Extract the [x, y] coordinate from the center of the cell holding the provided text.  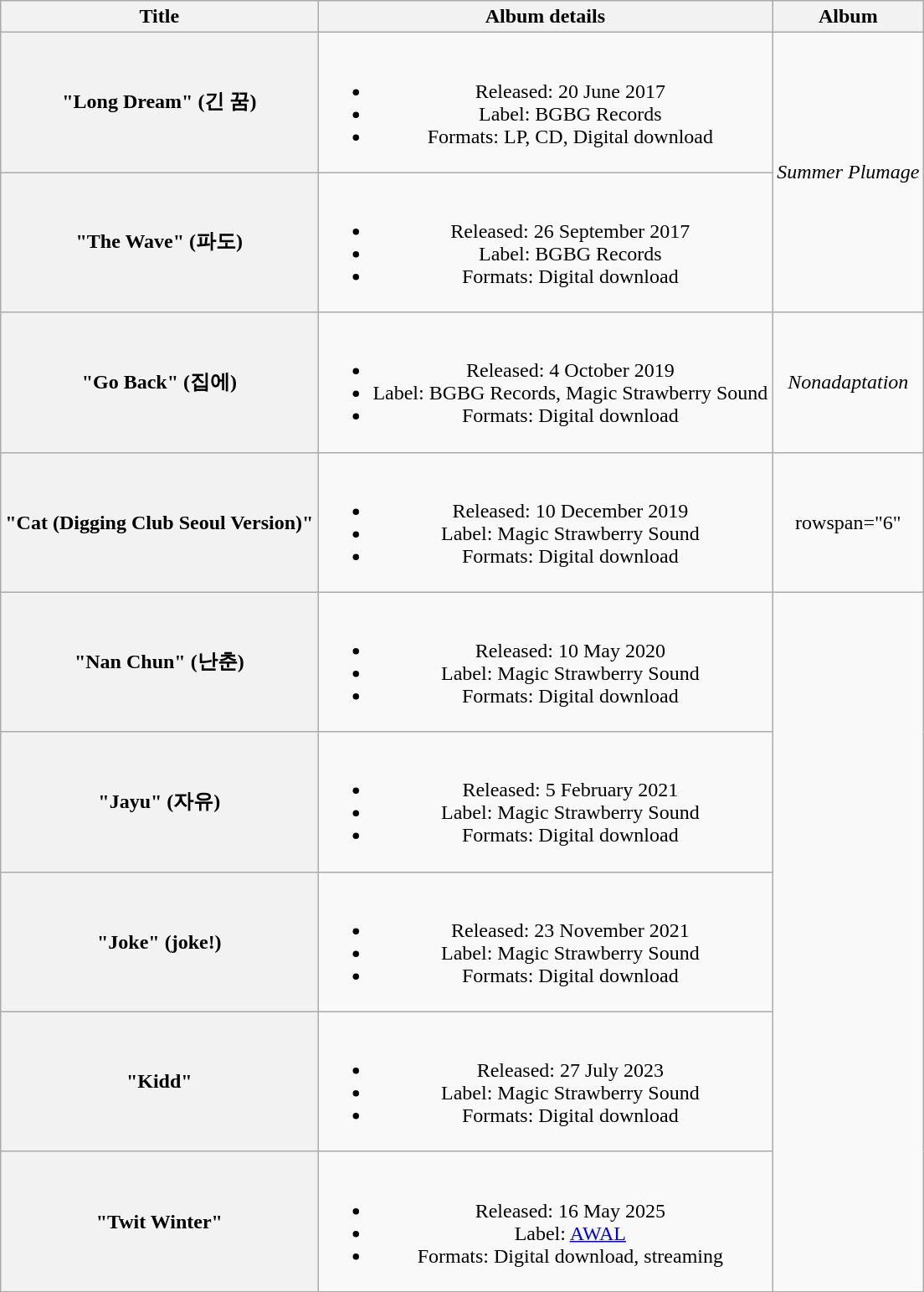
"Jayu" (자유) [159, 802]
"Kidd" [159, 1082]
Released: 16 May 2025Label: AWALFormats: Digital download, streaming [546, 1221]
Album details [546, 17]
Released: 27 July 2023Label: Magic Strawberry SoundFormats: Digital download [546, 1082]
Released: 4 October 2019Label: BGBG Records, Magic Strawberry SoundFormats: Digital download [546, 382]
Title [159, 17]
Album [849, 17]
Released: 26 September 2017Label: BGBG RecordsFormats: Digital download [546, 243]
Released: 23 November 2021Label: Magic Strawberry SoundFormats: Digital download [546, 941]
Released: 10 December 2019Label: Magic Strawberry SoundFormats: Digital download [546, 522]
"Joke" (joke!) [159, 941]
"Go Back" (집에) [159, 382]
"Long Dream" (긴 꿈) [159, 102]
Released: 10 May 2020Label: Magic Strawberry SoundFormats: Digital download [546, 661]
Summer Plumage [849, 172]
"Nan Chun" (난춘) [159, 661]
"Cat (Digging Club Seoul Version)" [159, 522]
"The Wave" (파도) [159, 243]
Released: 5 February 2021Label: Magic Strawberry SoundFormats: Digital download [546, 802]
"Twit Winter" [159, 1221]
Released: 20 June 2017Label: BGBG RecordsFormats: LP, CD, Digital download [546, 102]
Nonadaptation [849, 382]
rowspan="6" [849, 522]
